Provide the (X, Y) coordinate of the cell's center where the given text is located.  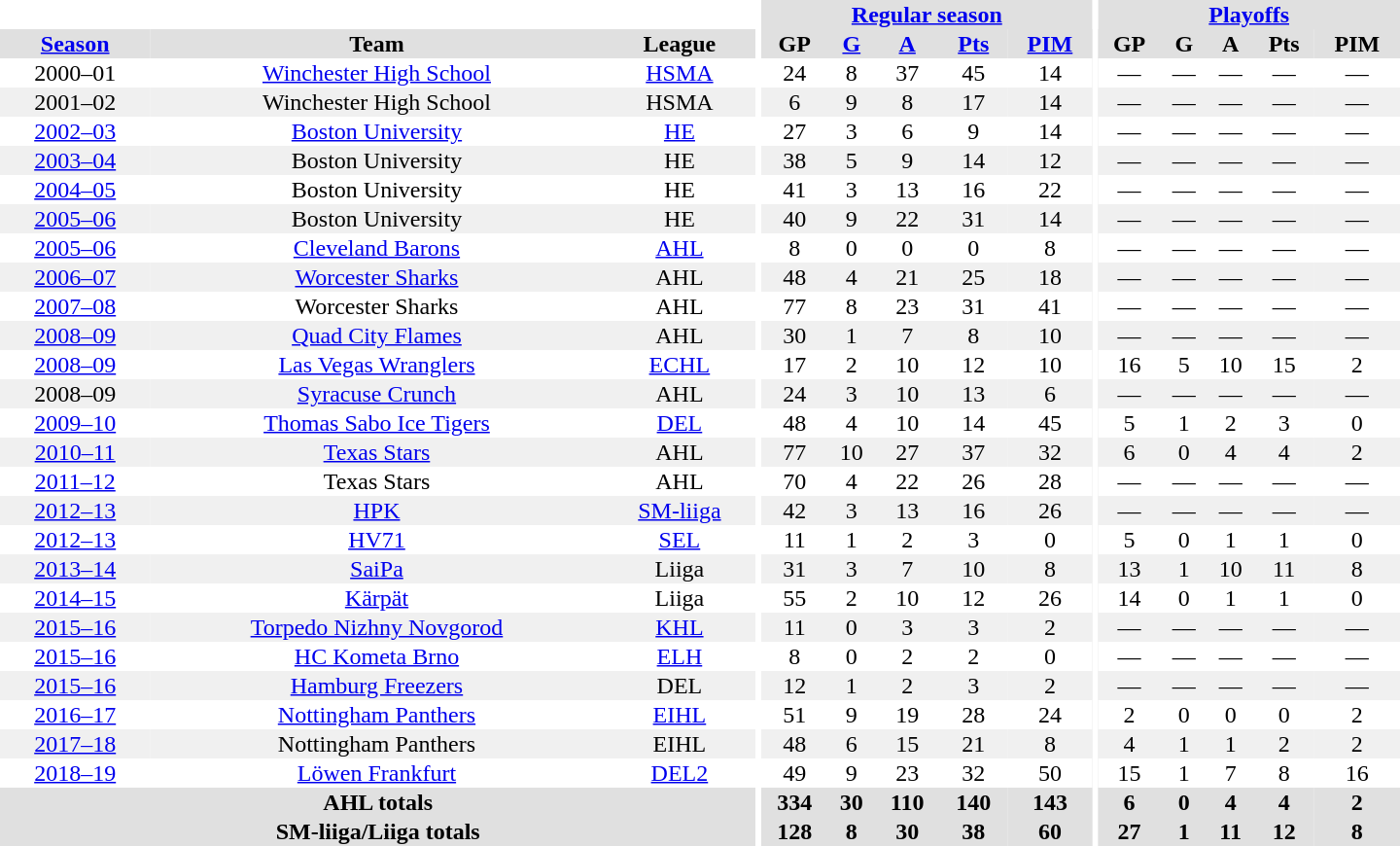
Thomas Sabo Ice Tigers (376, 423)
19 (908, 715)
334 (795, 802)
ELH (681, 656)
Team (376, 44)
Löwen Frankfurt (376, 773)
Quad City Flames (376, 335)
Cleveland Barons (376, 248)
25 (974, 277)
2002–03 (75, 131)
2018–19 (75, 773)
HV71 (376, 540)
2009–10 (75, 423)
Season (75, 44)
60 (1050, 831)
SEL (681, 540)
Kärpät (376, 598)
ECHL (681, 365)
40 (795, 219)
70 (795, 481)
Playoffs (1248, 15)
Las Vegas Wranglers (376, 365)
2004–05 (75, 190)
50 (1050, 773)
143 (1050, 802)
2003–04 (75, 160)
49 (795, 773)
2000–01 (75, 73)
Regular season (927, 15)
Syracuse Crunch (376, 394)
2001–02 (75, 102)
Hamburg Freezers (376, 686)
DEL2 (681, 773)
128 (795, 831)
2016–17 (75, 715)
SaiPa (376, 569)
SM-liiga (681, 511)
42 (795, 511)
HC Kometa Brno (376, 656)
2014–15 (75, 598)
140 (974, 802)
18 (1050, 277)
Torpedo Nizhny Novgorod (376, 627)
55 (795, 598)
2013–14 (75, 569)
SM-liiga/Liiga totals (377, 831)
2006–07 (75, 277)
HPK (376, 511)
2010–11 (75, 452)
League (681, 44)
110 (908, 802)
2011–12 (75, 481)
2017–18 (75, 744)
KHL (681, 627)
2007–08 (75, 306)
AHL totals (377, 802)
51 (795, 715)
